For the text-containing cell, return its midpoint in [X, Y] coordinate format. 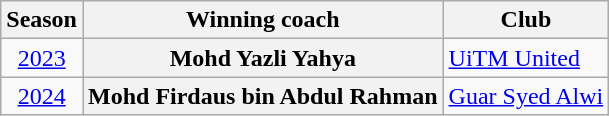
Mohd Yazli Yahya [262, 58]
Mohd Firdaus bin Abdul Rahman [262, 96]
UiTM United [526, 58]
2024 [42, 96]
Season [42, 20]
Club [526, 20]
2023 [42, 58]
Guar Syed Alwi [526, 96]
Winning coach [262, 20]
